Extract the (X, Y) coordinate from the center of the cell holding the provided text.  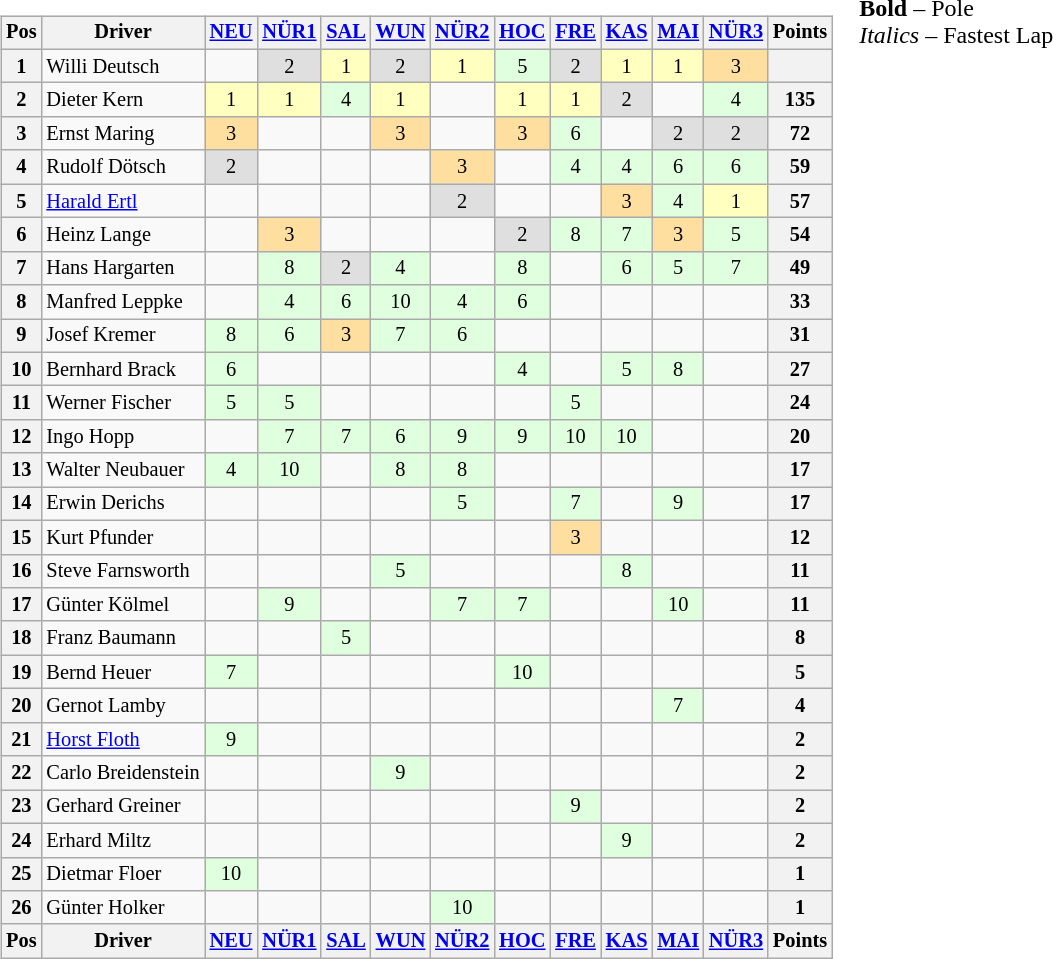
Franz Baumann (122, 638)
33 (800, 302)
14 (21, 504)
49 (800, 268)
Ernst Maring (122, 134)
13 (21, 470)
18 (21, 638)
Bernhard Brack (122, 369)
54 (800, 235)
25 (21, 874)
Werner Fischer (122, 403)
Günter Holker (122, 908)
Josef Kremer (122, 336)
Gerhard Greiner (122, 807)
57 (800, 201)
59 (800, 167)
23 (21, 807)
21 (21, 739)
Harald Ertl (122, 201)
72 (800, 134)
Günter Kölmel (122, 605)
Erwin Derichs (122, 504)
Horst Floth (122, 739)
Hans Hargarten (122, 268)
Walter Neubauer (122, 470)
Carlo Breidenstein (122, 773)
Gernot Lamby (122, 706)
15 (21, 537)
Rudolf Dötsch (122, 167)
Dieter Kern (122, 100)
Erhard Miltz (122, 840)
27 (800, 369)
26 (21, 908)
22 (21, 773)
Heinz Lange (122, 235)
Dietmar Floer (122, 874)
Kurt Pfunder (122, 537)
19 (21, 672)
135 (800, 100)
31 (800, 336)
Steve Farnsworth (122, 571)
Bernd Heuer (122, 672)
Willi Deutsch (122, 66)
Manfred Leppke (122, 302)
16 (21, 571)
Ingo Hopp (122, 437)
